From the cell containing the given text, extract its center point as [X, Y] coordinate. 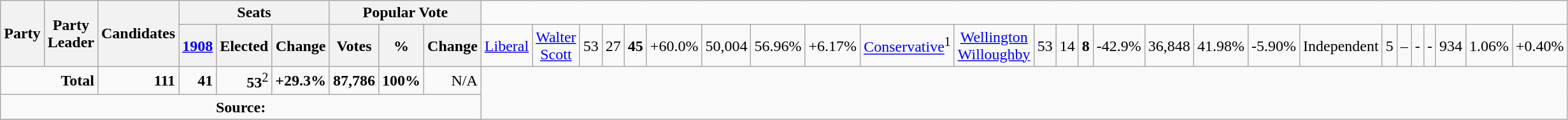
532 [245, 80]
Wellington Willoughby [994, 46]
+29.3% [301, 80]
Seats [255, 13]
Elected [245, 46]
– [1404, 46]
+60.0% [674, 46]
Party Leader [71, 33]
Popular Vote [405, 13]
14 [1067, 46]
1908 [197, 46]
8 [1085, 46]
Source: [241, 107]
Conservative1 [908, 46]
Votes [354, 46]
56.96% [778, 46]
Total [50, 80]
27 [613, 46]
Liberal [506, 46]
1.06% [1489, 46]
Party [22, 33]
+0.40% [1540, 46]
41.98% [1220, 46]
Walter Scott [556, 46]
-5.90% [1274, 46]
5 [1390, 46]
50,004 [726, 46]
100% [401, 80]
36,848 [1169, 46]
41 [197, 80]
934 [1451, 46]
Candidates [138, 33]
Independent [1341, 46]
-42.9% [1118, 46]
+6.17% [833, 46]
45 [636, 46]
87,786 [354, 80]
N/A [453, 80]
111 [138, 80]
% [401, 46]
